Detect which cell encompasses the target text, then output its (X, Y) center coordinate. 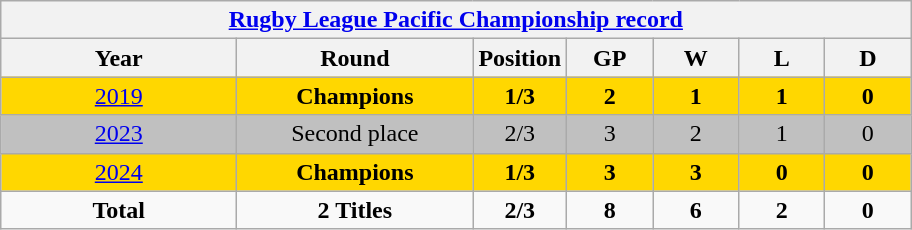
Second place (355, 134)
2024 (119, 172)
Rugby League Pacific Championship record (456, 20)
GP (610, 58)
6 (696, 210)
D (868, 58)
8 (610, 210)
Total (119, 210)
Position (520, 58)
W (696, 58)
2019 (119, 96)
L (782, 58)
2023 (119, 134)
2 Titles (355, 210)
Round (355, 58)
Year (119, 58)
